Detect which cell encompasses the target text, then output its (x, y) center coordinate. 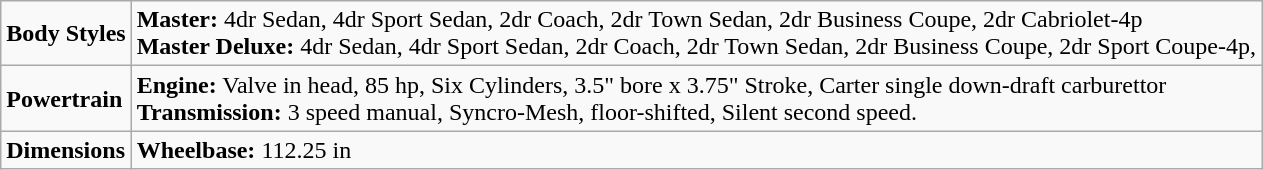
Body Styles (66, 34)
Powertrain (66, 98)
Dimensions (66, 150)
Wheelbase: 112.25 in (696, 150)
